Pinpoint the cell where the given text exists, returning its [X, Y] midpoint coordinate. 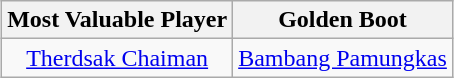
Therdsak Chaiman [118, 58]
Most Valuable Player [118, 20]
Golden Boot [343, 20]
Bambang Pamungkas [343, 58]
